Detect which cell encompasses the target text, then output its (X, Y) center coordinate. 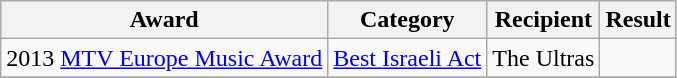
Category (408, 20)
Award (164, 20)
Recipient (544, 20)
Best Israeli Act (408, 58)
2013 MTV Europe Music Award (164, 58)
Result (638, 20)
The Ultras (544, 58)
